Search for the cell housing the specified text and yield its [X, Y] center coordinate. 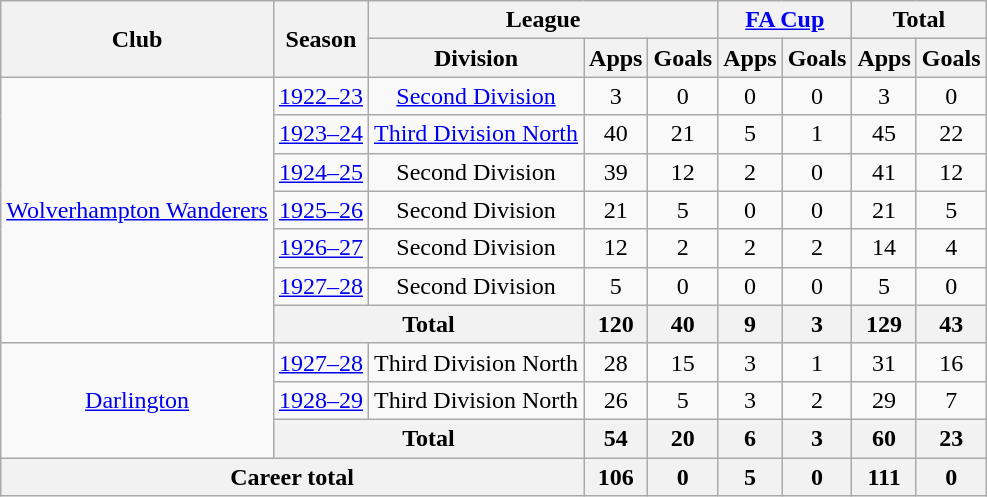
129 [884, 324]
111 [884, 477]
1928–29 [320, 400]
120 [616, 324]
20 [683, 438]
1924–25 [320, 172]
23 [951, 438]
54 [616, 438]
31 [884, 362]
9 [750, 324]
29 [884, 400]
39 [616, 172]
1922–23 [320, 96]
Darlington [138, 400]
41 [884, 172]
4 [951, 248]
22 [951, 134]
15 [683, 362]
League [542, 20]
16 [951, 362]
Division [476, 58]
45 [884, 134]
1926–27 [320, 248]
43 [951, 324]
FA Cup [785, 20]
6 [750, 438]
Wolverhampton Wanderers [138, 210]
14 [884, 248]
Season [320, 39]
Career total [292, 477]
7 [951, 400]
28 [616, 362]
1923–24 [320, 134]
1925–26 [320, 210]
Club [138, 39]
106 [616, 477]
26 [616, 400]
60 [884, 438]
